From the cell containing the given text, extract its center point as (X, Y) coordinate. 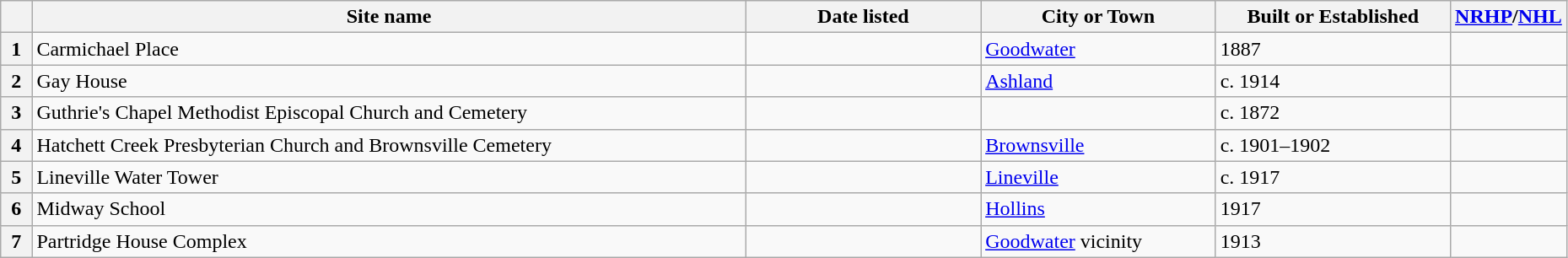
Built or Established (1333, 17)
7 (17, 241)
Goodwater (1098, 49)
2 (17, 81)
Date listed (863, 17)
Lineville Water Tower (389, 177)
c. 1914 (1333, 81)
City or Town (1098, 17)
Hollins (1098, 209)
Guthrie's Chapel Methodist Episcopal Church and Cemetery (389, 113)
4 (17, 145)
Site name (389, 17)
Brownsville (1098, 145)
NRHP/NHL (1509, 17)
1917 (1333, 209)
Gay House (389, 81)
Carmichael Place (389, 49)
5 (17, 177)
c. 1901–1902 (1333, 145)
Midway School (389, 209)
1 (17, 49)
1913 (1333, 241)
Lineville (1098, 177)
c. 1872 (1333, 113)
6 (17, 209)
1887 (1333, 49)
Ashland (1098, 81)
Goodwater vicinity (1098, 241)
Hatchett Creek Presbyterian Church and Brownsville Cemetery (389, 145)
Partridge House Complex (389, 241)
3 (17, 113)
c. 1917 (1333, 177)
